From the cell containing the given text, extract its center point as [x, y] coordinate. 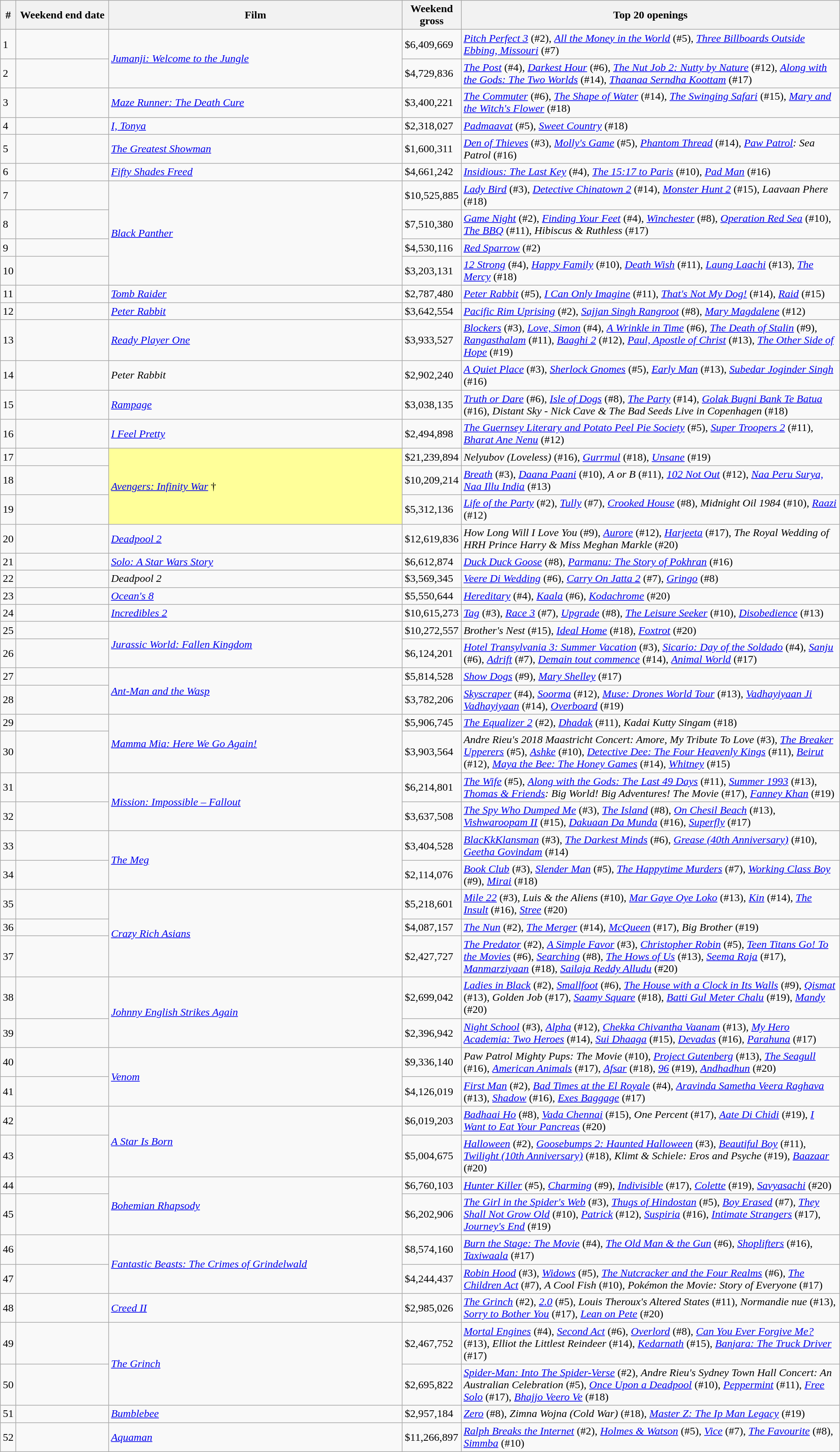
First Man (#2), Bad Times at the El Royale (#4), Aravinda Sametha Veera Raghava (#13), Shadow (#16), Exes Baggage (#17) [651, 1091]
$6,124,201 [432, 653]
26 [8, 653]
$3,637,508 [432, 816]
$2,318,027 [432, 126]
Ocean's 8 [256, 596]
29 [8, 723]
10 [8, 270]
Duck Duck Goose (#8), Parmanu: The Story of Pokhran (#16) [651, 562]
41 [8, 1091]
Ready Player One [256, 340]
$2,787,480 [432, 294]
Mission: Impossible – Fallout [256, 802]
BlacKkKlansman (#3), The Darkest Minds (#6), Grease (40th Anniversary) (#10), Geetha Govindam (#14) [651, 846]
12 Strong (#4), Happy Family (#10), Death Wish (#11), Laung Laachi (#13), The Mercy (#18) [651, 270]
$3,903,564 [432, 752]
$8,574,160 [432, 1250]
Creed II [256, 1308]
Night School (#3), Alpha (#12), Chekka Chivantha Vaanam (#13), My Hero Academia: Two Heroes (#14), Sui Dhaaga (#15), Devadas (#16), Parahuna (#17) [651, 1033]
30 [8, 752]
Red Sparrow (#2) [651, 247]
49 [8, 1343]
Brother's Nest (#15), Ideal Home (#18), Foxtrot (#20) [651, 630]
39 [8, 1033]
Johnny English Strikes Again [256, 1012]
Film [256, 15]
Ant-Man and the Wasp [256, 691]
Nelyubov (Loveless) (#16), Gurrmul (#18), Unsane (#19) [651, 457]
$3,038,135 [432, 405]
9 [8, 247]
50 [8, 1385]
Avengers: Infinity War † [256, 486]
17 [8, 457]
Book Club (#3), Slender Man (#5), The Happytime Murders (#7), Working Class Boy (#9), Mirai (#18) [651, 875]
The Commuter (#6), The Shape of Water (#14), The Swinging Safari (#15), Mary and the Witch's Flower (#18) [651, 102]
The Equalizer 2 (#2), Dhadak (#11), Kadai Kutty Singam (#18) [651, 723]
24 [8, 613]
$2,494,898 [432, 434]
Life of the Party (#2), Tully (#7), Crooked House (#8), Midnight Oil 1984 (#10), Raazi (#12) [651, 509]
Hereditary (#4), Kaala (#6), Kodachrome (#20) [651, 596]
I, Tonya [256, 126]
Veere Di Wedding (#6), Carry On Jatta 2 (#7), Gringo (#8) [651, 579]
Bohemian Rhapsody [256, 1206]
$5,004,675 [432, 1156]
Peter Rabbit (#5), I Can Only Imagine (#11), That's Not My Dog! (#14), Raid (#15) [651, 294]
Incredibles 2 [256, 613]
21 [8, 562]
$3,642,554 [432, 311]
How Long Will I Love You (#9), Aurore (#12), Harjeeta (#17), The Royal Wedding of HRH Prince Harry & Miss Meghan Markle (#20) [651, 539]
$2,467,752 [432, 1343]
Mile 22 (#3), Luis & the Aliens (#10), Mar Gaye Oye Loko (#13), Kin (#14), The Insult (#16), Stree (#20) [651, 904]
$5,906,745 [432, 723]
35 [8, 904]
$2,699,042 [432, 998]
Hunter Killer (#5), Charming (#9), Indivisible (#17), Colette (#19), Savyasachi (#20) [651, 1185]
Skyscraper (#4), Soorma (#12), Muse: Drones World Tour (#13), Vadhayiyaan Ji Vadhayiyaan (#14), Overboard (#19) [651, 700]
$2,114,076 [432, 875]
Venom [256, 1077]
The Spy Who Dumped Me (#3), The Island (#8), On Chesil Beach (#13), Vishwaroopam II (#15), Dakuaan Da Munda (#16), Superfly (#17) [651, 816]
18 [8, 480]
Insidious: The Last Key (#4), The 15:17 to Paris (#10), Pad Man (#16) [651, 172]
Mamma Mia: Here We Go Again! [256, 744]
$6,409,669 [432, 44]
$3,933,527 [432, 340]
$6,214,801 [432, 788]
$5,312,136 [432, 509]
45 [8, 1214]
The Meg [256, 860]
The Grinch (#2), 2.0 (#5), Louis Theroux's Altered States (#11), Normandie nue (#13), Sorry to Bother You (#17), Lean on Pete (#20) [651, 1308]
44 [8, 1185]
38 [8, 998]
40 [8, 1062]
$3,404,528 [432, 846]
48 [8, 1308]
16 [8, 434]
23 [8, 596]
Fifty Shades Freed [256, 172]
$3,203,131 [432, 270]
The Nun (#2), The Merger (#14), McQueen (#17), Big Brother (#19) [651, 927]
13 [8, 340]
51 [8, 1414]
32 [8, 816]
Rampage [256, 405]
$3,400,221 [432, 102]
4 [8, 126]
7 [8, 195]
Bumblebee [256, 1414]
The Grinch [256, 1364]
Padmaavat (#5), Sweet Country (#18) [651, 126]
36 [8, 927]
$9,336,140 [432, 1062]
$4,244,437 [432, 1279]
$5,550,644 [432, 596]
5 [8, 149]
8 [8, 224]
$3,569,345 [432, 579]
20 [8, 539]
33 [8, 846]
42 [8, 1121]
Tag (#3), Race 3 (#7), Upgrade (#8), The Leisure Seeker (#10), Disobedience (#13) [651, 613]
$10,209,214 [432, 480]
Aquaman [256, 1437]
$21,239,894 [432, 457]
$11,266,897 [432, 1437]
$6,612,874 [432, 562]
$2,695,822 [432, 1385]
Solo: A Star Wars Story [256, 562]
22 [8, 579]
Show Dogs (#9), Mary Shelley (#17) [651, 676]
$2,902,240 [432, 375]
14 [8, 375]
$12,619,836 [432, 539]
Jumanji: Welcome to the Jungle [256, 59]
15 [8, 405]
$4,126,019 [432, 1091]
28 [8, 700]
1 [8, 44]
$4,661,242 [432, 172]
Top 20 openings [651, 15]
The Post (#4), Darkest Hour (#6), The Nut Job 2: Nutty by Nature (#12), Along with the Gods: The Two Worlds (#14), Thaanaa Serndha Koottam (#17) [651, 74]
31 [8, 788]
$5,814,528 [432, 676]
Tomb Raider [256, 294]
34 [8, 875]
Paw Patrol Mighty Pups: The Movie (#10), Project Gutenberg (#13), The Seagull (#16), American Animals (#17), Afsar (#18), 96 (#19), Andhadhun (#20) [651, 1062]
Weekend end date [62, 15]
Weekendgross [432, 15]
$4,530,116 [432, 247]
$6,019,203 [432, 1121]
$4,087,157 [432, 927]
Fantastic Beasts: The Crimes of Grindelwald [256, 1264]
Jurassic World: Fallen Kingdom [256, 645]
6 [8, 172]
46 [8, 1250]
Badhaai Ho (#8), Vada Chennai (#15), One Percent (#17), Aate Di Chidi (#19), I Want to Eat Your Pancreas (#20) [651, 1121]
Lady Bird (#3), Detective Chinatown 2 (#14), Monster Hunt 2 (#15), Laavaan Phere (#18) [651, 195]
19 [8, 509]
# [8, 15]
$2,985,026 [432, 1308]
Den of Thieves (#3), Molly's Game (#5), Phantom Thread (#14), Paw Patrol: Sea Patrol (#16) [651, 149]
Zero (#8), Zimna Wojna (Cold War) (#18), Master Z: The Ip Man Legacy (#19) [651, 1414]
Black Panther [256, 233]
A Star Is Born [256, 1141]
A Quiet Place (#3), Sherlock Gnomes (#5), Early Man (#13), Subedar Joginder Singh (#16) [651, 375]
The Greatest Showman [256, 149]
$2,396,942 [432, 1033]
$10,525,885 [432, 195]
$1,600,311 [432, 149]
$10,272,557 [432, 630]
Pitch Perfect 3 (#2), All the Money in the World (#5), Three Billboards Outside Ebbing, Missouri (#7) [651, 44]
47 [8, 1279]
43 [8, 1156]
$7,510,380 [432, 224]
$2,427,727 [432, 956]
The Guernsey Literary and Potato Peel Pie Society (#5), Super Troopers 2 (#11), Bharat Ane Nenu (#12) [651, 434]
$10,615,273 [432, 613]
I Feel Pretty [256, 434]
Burn the Stage: The Movie (#4), The Old Man & the Gun (#6), Shoplifters (#16), Taxiwaala (#17) [651, 1250]
Hotel Transylvania 3: Summer Vacation (#3), Sicario: Day of the Soldado (#4), Sanju (#6), Adrift (#7), Demain tout commence (#14), Animal World (#17) [651, 653]
Crazy Rich Asians [256, 933]
Game Night (#2), Finding Your Feet (#4), Winchester (#8), Operation Red Sea (#10), The BBQ (#11), Hibiscus & Ruthless (#17) [651, 224]
$6,202,906 [432, 1214]
25 [8, 630]
12 [8, 311]
$3,782,206 [432, 700]
Maze Runner: The Death Cure [256, 102]
11 [8, 294]
$2,957,184 [432, 1414]
Pacific Rim Uprising (#2), Sajjan Singh Rangroot (#8), Mary Magdalene (#12) [651, 311]
Ralph Breaks the Internet (#2), Holmes & Watson (#5), Vice (#7), The Favourite (#8), Simmba (#10) [651, 1437]
$4,729,836 [432, 74]
2 [8, 74]
27 [8, 676]
$5,218,601 [432, 904]
3 [8, 102]
Breath (#3), Daana Paani (#10), A or B (#11), 102 Not Out (#12), Naa Peru Surya, Naa Illu India (#13) [651, 480]
52 [8, 1437]
$6,760,103 [432, 1185]
37 [8, 956]
